Extract the (X, Y) coordinate from the center of the cell holding the provided text.  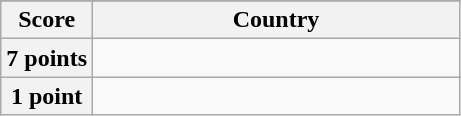
7 points (47, 58)
Score (47, 20)
1 point (47, 96)
Country (276, 20)
